Search for the cell housing the specified text and yield its [X, Y] center coordinate. 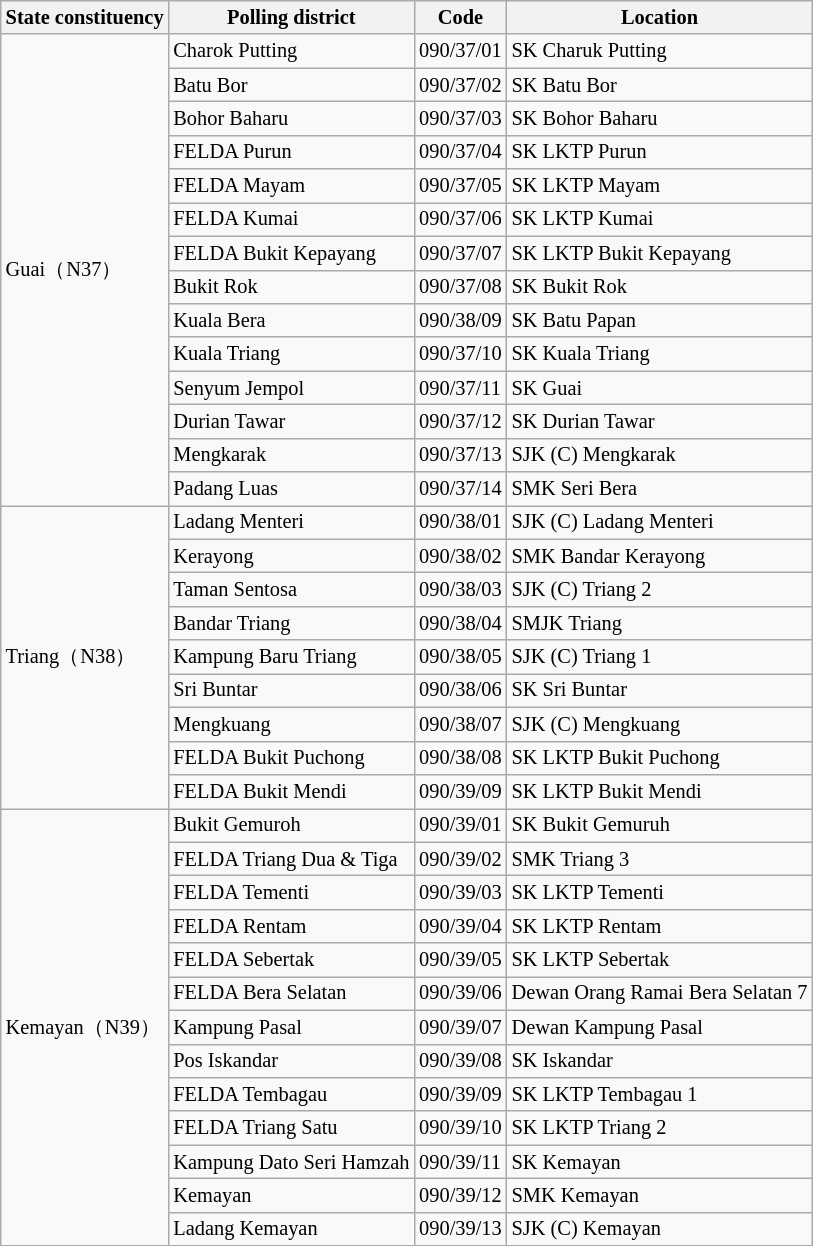
FELDA Tementi [291, 892]
090/37/02 [460, 85]
Ladang Menteri [291, 522]
090/38/08 [460, 758]
090/38/06 [460, 690]
090/37/10 [460, 354]
SMK Kemayan [660, 1195]
SK Batu Bor [660, 85]
SK LKTP Bukit Puchong [660, 758]
090/37/03 [460, 118]
Polling district [291, 17]
090/37/07 [460, 253]
Kemayan（N39） [85, 1027]
090/37/06 [460, 219]
Kampung Baru Triang [291, 657]
090/38/04 [460, 623]
090/37/08 [460, 287]
090/39/04 [460, 926]
Pos Iskandar [291, 1061]
090/37/13 [460, 455]
SK Bukit Gemuruh [660, 825]
090/39/12 [460, 1195]
090/37/04 [460, 152]
FELDA Mayam [291, 186]
Kampung Pasal [291, 1027]
SK Batu Papan [660, 320]
Mengkuang [291, 724]
Charok Putting [291, 51]
SK LKTP Triang 2 [660, 1128]
090/38/02 [460, 556]
090/38/01 [460, 522]
SK LKTP Rentam [660, 926]
090/37/11 [460, 388]
SMK Triang 3 [660, 859]
State constituency [85, 17]
Kerayong [291, 556]
SK LKTP Tementi [660, 892]
SMJK Triang [660, 623]
SJK (C) Triang 1 [660, 657]
SK LKTP Bukit Mendi [660, 791]
090/39/03 [460, 892]
SK LKTP Bukit Kepayang [660, 253]
Batu Bor [291, 85]
090/39/13 [460, 1229]
Location [660, 17]
090/38/09 [460, 320]
Mengkarak [291, 455]
SJK (C) Kemayan [660, 1229]
Bohor Baharu [291, 118]
SK Durian Tawar [660, 421]
Ladang Kemayan [291, 1229]
SK LKTP Mayam [660, 186]
SJK (C) Triang 2 [660, 589]
SK LKTP Kumai [660, 219]
SK LKTP Purun [660, 152]
SK Iskandar [660, 1061]
SK Bohor Baharu [660, 118]
SK Bukit Rok [660, 287]
Code [460, 17]
Dewan Orang Ramai Bera Selatan 7 [660, 993]
FELDA Sebertak [291, 960]
Padang Luas [291, 489]
090/37/01 [460, 51]
SJK (C) Ladang Menteri [660, 522]
090/39/07 [460, 1027]
Kemayan [291, 1195]
Durian Tawar [291, 421]
SK LKTP Sebertak [660, 960]
SK Guai [660, 388]
090/39/05 [460, 960]
SK Charuk Putting [660, 51]
FELDA Triang Satu [291, 1128]
FELDA Bera Selatan [291, 993]
SK Kemayan [660, 1162]
090/37/12 [460, 421]
090/37/14 [460, 489]
Taman Sentosa [291, 589]
FELDA Bukit Puchong [291, 758]
SK Sri Buntar [660, 690]
Guai（N37） [85, 270]
SMK Seri Bera [660, 489]
SJK (C) Mengkarak [660, 455]
SK LKTP Tembagau 1 [660, 1094]
090/39/08 [460, 1061]
090/39/01 [460, 825]
FELDA Bukit Kepayang [291, 253]
Triang（N38） [85, 656]
FELDA Purun [291, 152]
Senyum Jempol [291, 388]
090/39/02 [460, 859]
SJK (C) Mengkuang [660, 724]
FELDA Rentam [291, 926]
Dewan Kampung Pasal [660, 1027]
Kampung Dato Seri Hamzah [291, 1162]
090/37/05 [460, 186]
090/38/07 [460, 724]
090/39/11 [460, 1162]
SMK Bandar Kerayong [660, 556]
FELDA Tembagau [291, 1094]
FELDA Triang Dua & Tiga [291, 859]
FELDA Bukit Mendi [291, 791]
Bukit Rok [291, 287]
Bandar Triang [291, 623]
090/38/05 [460, 657]
Kuala Bera [291, 320]
Sri Buntar [291, 690]
FELDA Kumai [291, 219]
SK Kuala Triang [660, 354]
090/39/06 [460, 993]
Kuala Triang [291, 354]
090/38/03 [460, 589]
Bukit Gemuroh [291, 825]
090/39/10 [460, 1128]
